Determine the (x, y) coordinate at the center of the cell enclosing the given text.  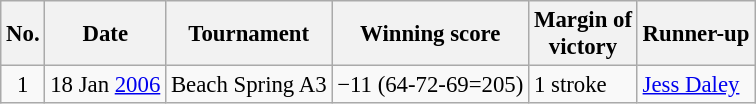
Beach Spring A3 (249, 85)
Tournament (249, 34)
Date (106, 34)
1 (23, 85)
18 Jan 2006 (106, 85)
Runner-up (696, 34)
−11 (64-72-69=205) (430, 85)
Winning score (430, 34)
Jess Daley (696, 85)
Margin ofvictory (584, 34)
1 stroke (584, 85)
No. (23, 34)
